From the cell containing the given text, extract its center point as (x, y) coordinate. 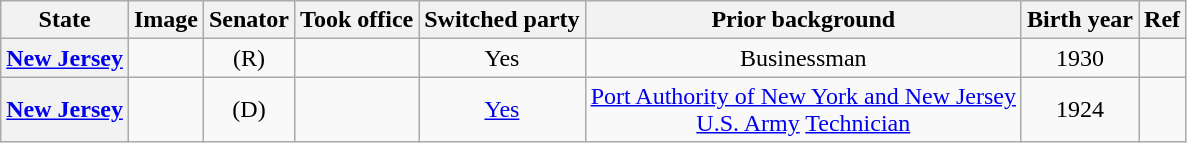
Businessman (803, 58)
Ref (1162, 20)
Senator (248, 20)
State (65, 20)
Prior background (803, 20)
Switched party (502, 20)
1924 (1080, 110)
1930 (1080, 58)
(R) (248, 58)
(D) (248, 110)
Took office (357, 20)
Port Authority of New York and New JerseyU.S. Army Technician (803, 110)
Birth year (1080, 20)
Image (166, 20)
